Capture the cell that displays the provided text and extract its (X, Y) central coordinate. 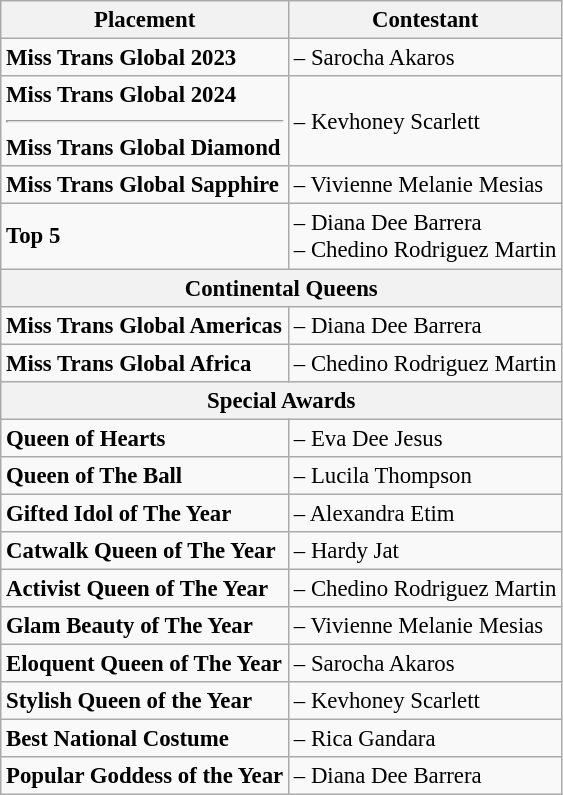
– Eva Dee Jesus (426, 438)
Queen of The Ball (145, 476)
Miss Trans Global Sapphire (145, 185)
– Alexandra Etim (426, 513)
Popular Goddess of the Year (145, 776)
– Hardy Jat (426, 551)
Miss Trans Global 2024Miss Trans Global Diamond (145, 121)
Miss Trans Global Americas (145, 325)
Queen of Hearts (145, 438)
Miss Trans Global Africa (145, 363)
Contestant (426, 20)
– Diana Dee Barrera – Chedino Rodriguez Martin (426, 236)
Miss Trans Global 2023 (145, 58)
Best National Costume (145, 739)
Placement (145, 20)
Glam Beauty of The Year (145, 626)
Catwalk Queen of The Year (145, 551)
Top 5 (145, 236)
Special Awards (282, 400)
– Rica Gandara (426, 739)
– Lucila Thompson (426, 476)
Eloquent Queen of The Year (145, 664)
Activist Queen of The Year (145, 588)
Continental Queens (282, 288)
Gifted Idol of The Year (145, 513)
Stylish Queen of the Year (145, 701)
